Detect which cell encompasses the target text, then output its (X, Y) center coordinate. 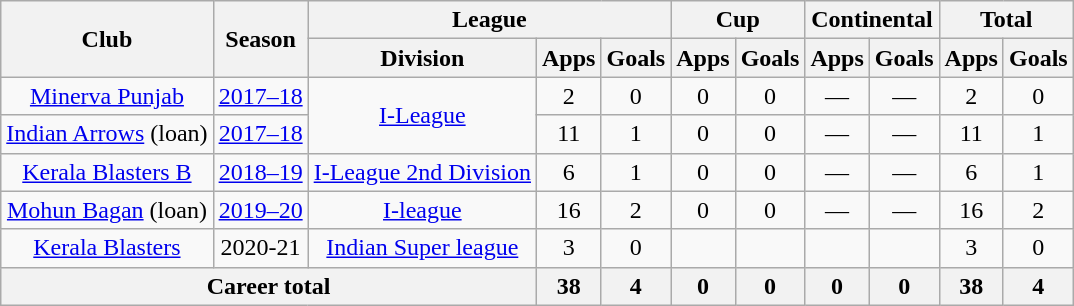
I-League 2nd Division (422, 172)
2018–19 (260, 172)
2020-21 (260, 248)
Mohun Bagan (loan) (107, 210)
Division (422, 58)
Continental (872, 20)
Season (260, 39)
Total (1006, 20)
Minerva Punjab (107, 96)
Kerala Blasters B (107, 172)
2019–20 (260, 210)
Club (107, 39)
I-League (422, 115)
League (490, 20)
Indian Super league (422, 248)
Cup (738, 20)
Kerala Blasters (107, 248)
Career total (269, 286)
I-league (422, 210)
Indian Arrows (loan) (107, 134)
